Locate the cell with the specified text and output its (X, Y) center coordinate. 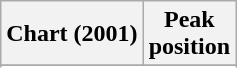
Peak position (189, 34)
Chart (2001) (72, 34)
